For the text-containing cell, return its midpoint in (X, Y) coordinate format. 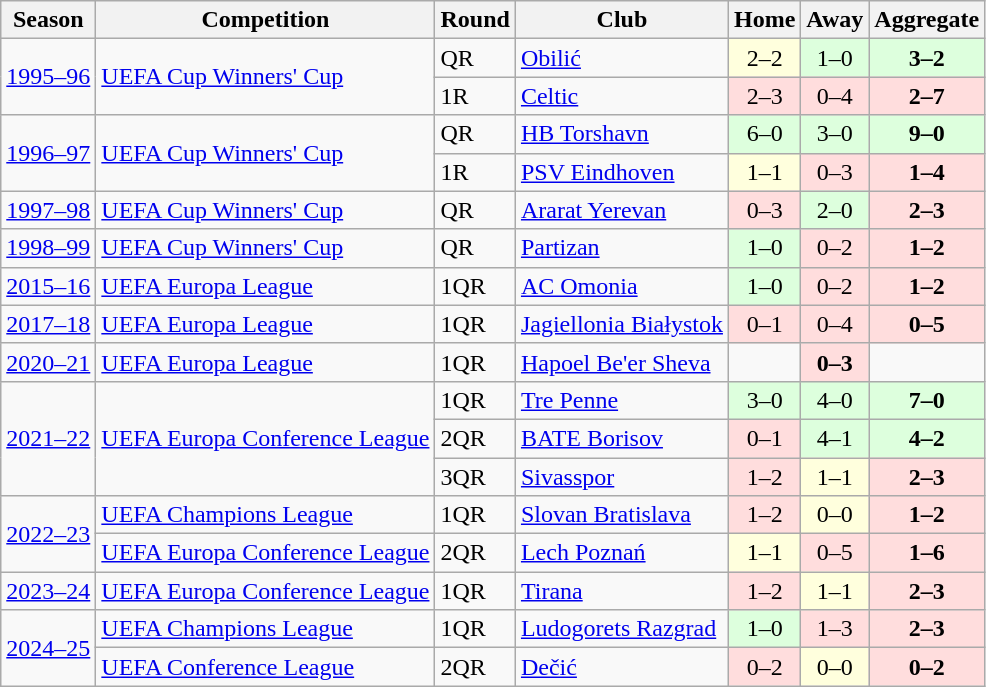
BATE Borisov (622, 438)
Aggregate (927, 20)
1–3 (835, 629)
2–0 (835, 210)
Obilić (622, 58)
HB Torshavn (622, 134)
Round (475, 20)
1997–98 (48, 210)
6–0 (764, 134)
3–2 (927, 58)
2–7 (927, 96)
Home (764, 20)
Tre Penne (622, 400)
1–4 (927, 172)
2023–24 (48, 591)
Ludogorets Razgrad (622, 629)
2017–18 (48, 324)
7–0 (927, 400)
Club (622, 20)
Competition (266, 20)
Season (48, 20)
Partizan (622, 248)
4–1 (835, 438)
Slovan Bratislava (622, 515)
4–0 (835, 400)
Lech Poznań (622, 553)
2024–25 (48, 648)
Sivasspor (622, 477)
PSV Eindhoven (622, 172)
UEFA Conference League (266, 667)
Away (835, 20)
Ararat Yerevan (622, 210)
2021–22 (48, 438)
1998–99 (48, 248)
1996–97 (48, 153)
1–6 (927, 553)
1995–96 (48, 77)
Tirana (622, 591)
4–2 (927, 438)
AC Omonia (622, 286)
2–2 (764, 58)
9–0 (927, 134)
Celtic (622, 96)
Hapoel Be'er Sheva (622, 362)
2022–23 (48, 534)
2015–16 (48, 286)
3QR (475, 477)
Dečić (622, 667)
2020–21 (48, 362)
Jagiellonia Białystok (622, 324)
